For the text-containing cell, return its midpoint in (x, y) coordinate format. 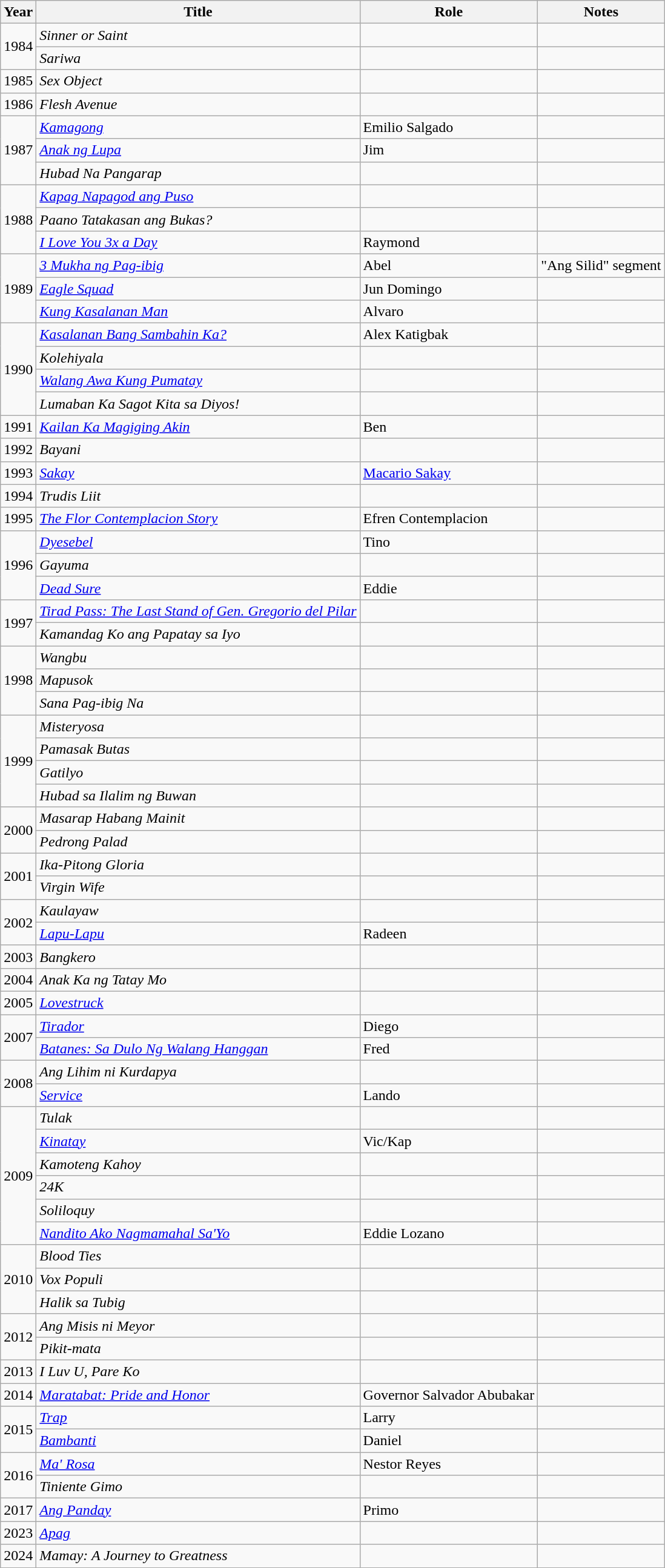
Raymond (449, 242)
Alvaro (449, 312)
Kasalanan Bang Sambahin Ka? (198, 335)
Emilio Salgado (449, 127)
Tino (449, 542)
Ang Panday (198, 1510)
Wangbu (198, 657)
Eddie Lozano (449, 1233)
1994 (18, 496)
"Ang Silid" segment (601, 265)
Jim (449, 150)
Bayani (198, 450)
Macario Sakay (449, 473)
Jun Domingo (449, 289)
Year (18, 12)
Kamoteng Kahoy (198, 1164)
2005 (18, 1003)
1985 (18, 81)
Kailan Ka Magiging Akin (198, 427)
1995 (18, 519)
Lumaban Ka Sagot Kita sa Diyos! (198, 404)
Eagle Squad (198, 289)
1991 (18, 427)
Lapu-Lapu (198, 934)
Role (449, 12)
2008 (18, 1084)
Mapusok (198, 680)
Mamay: A Journey to Greatness (198, 1556)
Kamagong (198, 127)
1993 (18, 473)
Flesh Avenue (198, 104)
2001 (18, 876)
Tulak (198, 1118)
Misteryosa (198, 726)
Paano Tatakasan ang Bukas? (198, 219)
I Luv U, Pare Ko (198, 1371)
Kapag Napagod ang Puso (198, 196)
1997 (18, 622)
2007 (18, 1038)
Kaulayaw (198, 911)
Pamasak Butas (198, 749)
Gayuma (198, 565)
Nandito Ako Nagmamahal Sa'Yo (198, 1233)
Gatilyo (198, 772)
Governor Salvador Abubakar (449, 1394)
Primo (449, 1510)
Pikit-mata (198, 1348)
1989 (18, 288)
Maratabat: Pride and Honor (198, 1394)
Trap (198, 1418)
Nestor Reyes (449, 1464)
1996 (18, 565)
2014 (18, 1394)
2010 (18, 1279)
1986 (18, 104)
Trudis Liit (198, 496)
Dead Sure (198, 588)
Larry (449, 1418)
2003 (18, 957)
Bambanti (198, 1441)
Kamandag Ko ang Papatay sa Iyo (198, 634)
1984 (18, 47)
Diego (449, 1026)
Batanes: Sa Dulo Ng Walang Hanggan (198, 1049)
2012 (18, 1337)
Ang Misis ni Meyor (198, 1325)
1988 (18, 219)
Pedrong Palad (198, 842)
Sariwa (198, 58)
Sinner or Saint (198, 35)
Soliloquy (198, 1210)
1998 (18, 680)
2015 (18, 1429)
1987 (18, 150)
2017 (18, 1510)
Kinatay (198, 1141)
Fred (449, 1049)
Sakay (198, 473)
Ang Lihim ni Kurdapya (198, 1072)
Vic/Kap (449, 1141)
Anak ng Lupa (198, 150)
2004 (18, 980)
Walang Awa Kung Pumatay (198, 381)
Notes (601, 12)
Abel (449, 265)
Radeen (449, 934)
2009 (18, 1176)
Kung Kasalanan Man (198, 312)
Vox Populi (198, 1279)
Apag (198, 1533)
Halik sa Tubig (198, 1302)
Sana Pag-ibig Na (198, 703)
Tiniente Gimo (198, 1487)
Tirad Pass: The Last Stand of Gen. Gregorio del Pilar (198, 611)
1999 (18, 761)
3 Mukha ng Pag-ibig (198, 265)
Ma' Rosa (198, 1464)
I Love You 3x a Day (198, 242)
The Flor Contemplacion Story (198, 519)
Masarap Habang Mainit (198, 819)
2024 (18, 1556)
Ika-Pitong Gloria (198, 865)
2023 (18, 1533)
Dyesebel (198, 542)
1992 (18, 450)
2013 (18, 1371)
Tirador (198, 1026)
Sex Object (198, 81)
Virgin Wife (198, 888)
Efren Contemplacion (449, 519)
1990 (18, 369)
Title (198, 12)
Blood Ties (198, 1256)
Lovestruck (198, 1003)
Hubad Na Pangarap (198, 173)
Alex Katigbak (449, 335)
Bangkero (198, 957)
Eddie (449, 588)
Service (198, 1095)
Lando (449, 1095)
Daniel (449, 1441)
Ben (449, 427)
2000 (18, 830)
Anak Ka ng Tatay Mo (198, 980)
Hubad sa Ilalim ng Buwan (198, 796)
Kolehiyala (198, 358)
24K (198, 1187)
2002 (18, 922)
2016 (18, 1475)
